Output the [x, y] coordinate of the center of the cell containing the given text.  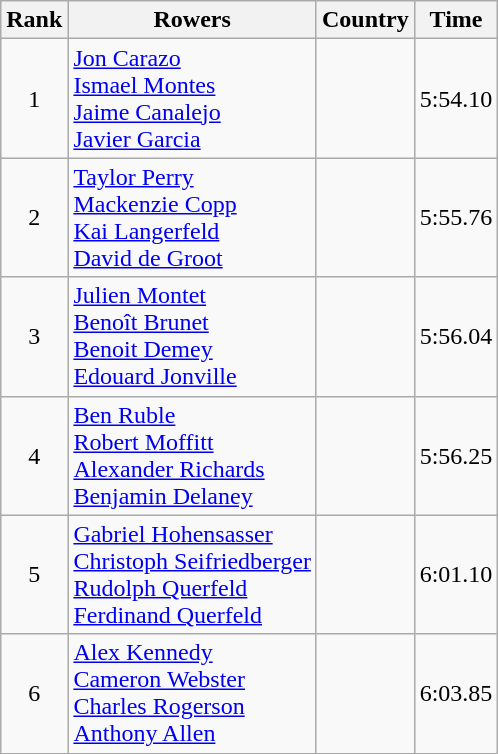
3 [34, 336]
5:55.76 [456, 218]
6:03.85 [456, 694]
6:01.10 [456, 574]
Taylor PerryMackenzie CoppKai LangerfeldDavid de Groot [192, 218]
Rank [34, 20]
5:56.04 [456, 336]
Country [365, 20]
Time [456, 20]
Ben RubleRobert MoffittAlexander RichardsBenjamin Delaney [192, 456]
5 [34, 574]
Julien MontetBenoît BrunetBenoit DemeyEdouard Jonville [192, 336]
1 [34, 98]
Alex KennedyCameron WebsterCharles RogersonAnthony Allen [192, 694]
6 [34, 694]
2 [34, 218]
5:56.25 [456, 456]
5:54.10 [456, 98]
Rowers [192, 20]
4 [34, 456]
Gabriel HohensasserChristoph SeifriedbergerRudolph QuerfeldFerdinand Querfeld [192, 574]
Jon CarazoIsmael MontesJaime CanalejoJavier Garcia [192, 98]
